Identify which cell holds the provided text, then report its (X, Y) central coordinate. 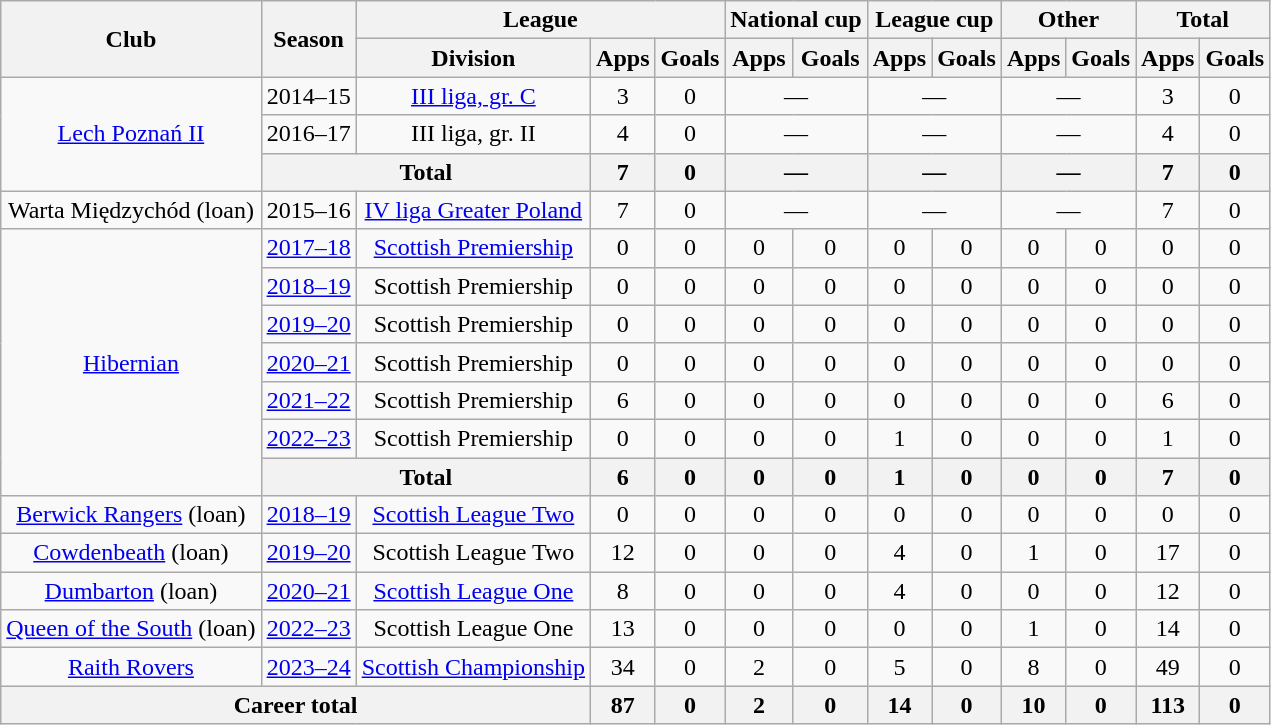
III liga, gr. C (473, 96)
League (540, 20)
Club (131, 39)
Dumbarton (loan) (131, 591)
17 (1168, 553)
Warta Międzychód (loan) (131, 210)
Career total (296, 705)
Lech Poznań II (131, 134)
2015–16 (308, 210)
49 (1168, 667)
Raith Rovers (131, 667)
Queen of the South (loan) (131, 629)
2017–18 (308, 248)
2021–22 (308, 400)
2016–17 (308, 134)
Hibernian (131, 362)
League cup (934, 20)
5 (899, 667)
Season (308, 39)
National cup (796, 20)
87 (623, 705)
2014–15 (308, 96)
Scottish Championship (473, 667)
34 (623, 667)
2023–24 (308, 667)
Cowdenbeath (loan) (131, 553)
III liga, gr. II (473, 134)
Other (1068, 20)
IV liga Greater Poland (473, 210)
Berwick Rangers (loan) (131, 515)
10 (1033, 705)
113 (1168, 705)
13 (623, 629)
Division (473, 58)
